Pinpoint the cell where the given text exists, returning its (X, Y) midpoint coordinate. 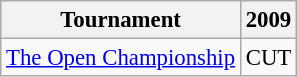
CUT (268, 58)
Tournament (121, 20)
The Open Championship (121, 58)
2009 (268, 20)
